Pinpoint the cell where the given text exists, returning its [x, y] midpoint coordinate. 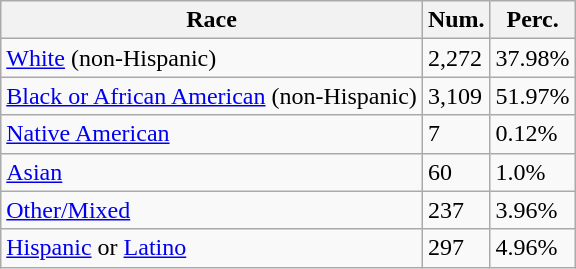
60 [456, 172]
Perc. [532, 20]
White (non-Hispanic) [212, 58]
Hispanic or Latino [212, 248]
37.98% [532, 58]
7 [456, 134]
Native American [212, 134]
Asian [212, 172]
Num. [456, 20]
Race [212, 20]
297 [456, 248]
51.97% [532, 96]
Other/Mixed [212, 210]
237 [456, 210]
3,109 [456, 96]
1.0% [532, 172]
3.96% [532, 210]
4.96% [532, 248]
2,272 [456, 58]
0.12% [532, 134]
Black or African American (non-Hispanic) [212, 96]
